Provide the [x, y] coordinate of the cell's center where the given text is located.  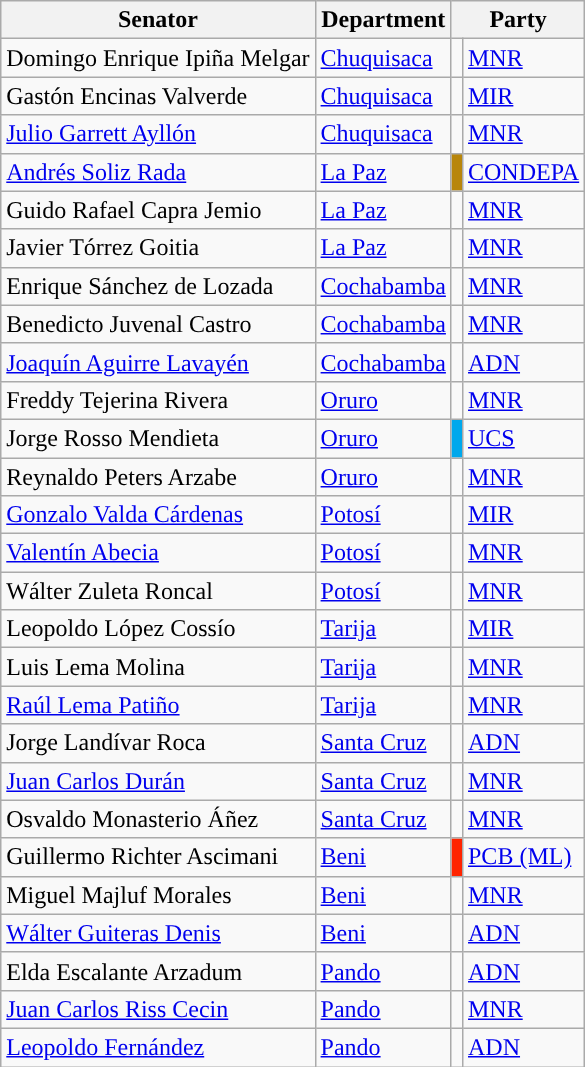
Guillermo Richter Ascimani [158, 857]
Jorge Rosso Mendieta [158, 438]
UCS [523, 438]
Luis Lema Molina [158, 667]
Julio Garrett Ayllón [158, 134]
Domingo Enrique Ipiña Melgar [158, 58]
Senator [158, 20]
Javier Tórrez Goitia [158, 248]
Valentín Abecia [158, 553]
Leopoldo Fernández [158, 1047]
Benedicto Juvenal Castro [158, 324]
Party [518, 20]
Wálter Guiteras Denis [158, 933]
Gastón Encinas Valverde [158, 96]
Andrés Soliz Rada [158, 172]
Guido Rafael Capra Jemio [158, 210]
Joaquín Aguirre Lavayén [158, 362]
Raúl Lema Patiño [158, 705]
Juan Carlos Durán [158, 781]
Wálter Zuleta Roncal [158, 591]
Freddy Tejerina Rivera [158, 400]
Elda Escalante Arzadum [158, 971]
Leopoldo López Cossío [158, 629]
Reynaldo Peters Arzabe [158, 477]
Gonzalo Valda Cárdenas [158, 515]
Osvaldo Monasterio Áñez [158, 819]
Department [383, 20]
Miguel Majluf Morales [158, 895]
PCB (ML) [523, 857]
Enrique Sánchez de Lozada [158, 286]
Juan Carlos Riss Cecin [158, 1009]
CONDEPA [523, 172]
Jorge Landívar Roca [158, 743]
